Identify which cell holds the provided text, then report its (x, y) central coordinate. 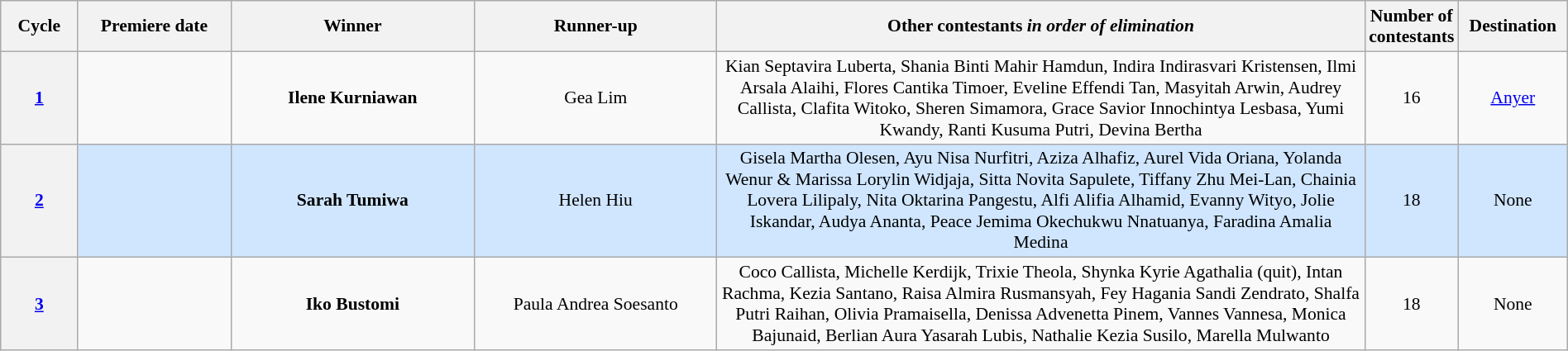
Premiere date (154, 26)
Runner-up (595, 26)
Paula Andrea Soesanto (595, 304)
Number of contestants (1411, 26)
2 (40, 201)
1 (40, 97)
Gea Lim (595, 97)
Ilene Kurniawan (352, 97)
Helen Hiu (595, 201)
16 (1411, 97)
Iko Bustomi (352, 304)
Anyer (1513, 97)
Cycle (40, 26)
Other contestants in order of elimination (1040, 26)
Destination (1513, 26)
3 (40, 304)
Sarah Tumiwa (352, 201)
Winner (352, 26)
